Pinpoint the cell where the given text exists, returning its [x, y] midpoint coordinate. 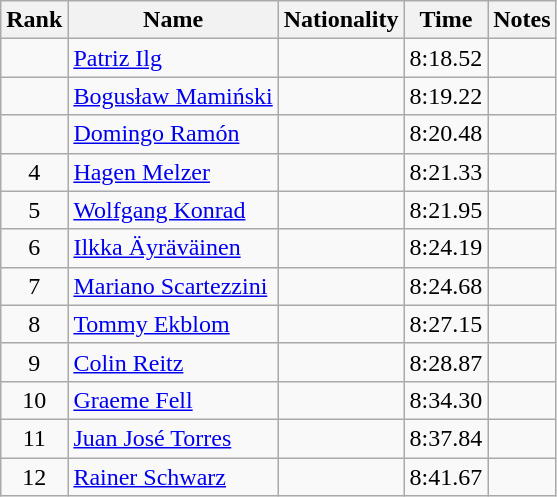
12 [34, 477]
5 [34, 210]
8:27.15 [446, 324]
Patriz Ilg [173, 58]
8:18.52 [446, 58]
Rank [34, 20]
4 [34, 172]
Notes [522, 20]
Mariano Scartezzini [173, 286]
Bogusław Mamiński [173, 96]
8 [34, 324]
Juan José Torres [173, 438]
8:41.67 [446, 477]
8:21.33 [446, 172]
8:19.22 [446, 96]
11 [34, 438]
7 [34, 286]
Name [173, 20]
Graeme Fell [173, 400]
Hagen Melzer [173, 172]
10 [34, 400]
Time [446, 20]
8:34.30 [446, 400]
Domingo Ramón [173, 134]
6 [34, 248]
Ilkka Äyräväinen [173, 248]
8:20.48 [446, 134]
8:21.95 [446, 210]
Tommy Ekblom [173, 324]
Nationality [341, 20]
Colin Reitz [173, 362]
8:37.84 [446, 438]
Rainer Schwarz [173, 477]
9 [34, 362]
Wolfgang Konrad [173, 210]
8:28.87 [446, 362]
8:24.68 [446, 286]
8:24.19 [446, 248]
